Identify which cell holds the provided text, then report its (X, Y) central coordinate. 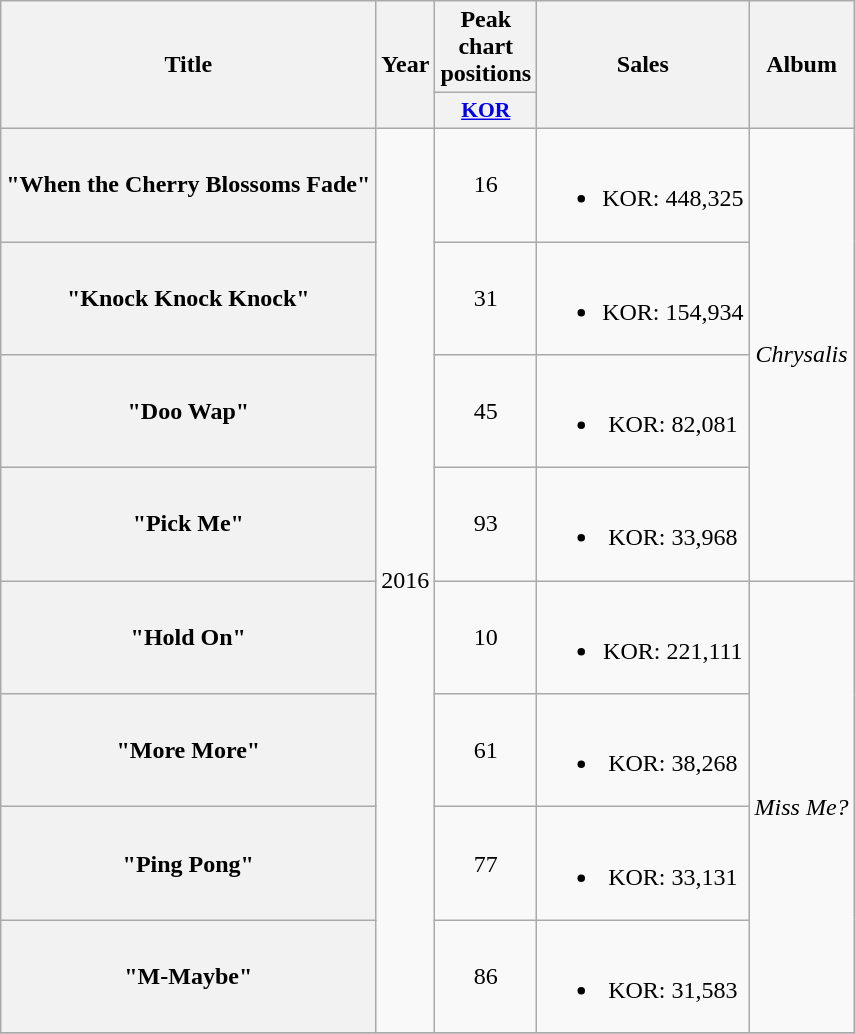
10 (486, 638)
93 (486, 524)
KOR: 31,583 (643, 976)
61 (486, 750)
KOR (486, 111)
KOR: 33,968 (643, 524)
KOR: 221,111 (643, 638)
KOR: 82,081 (643, 412)
KOR: 38,268 (643, 750)
"Doo Wap" (188, 412)
Miss Me? (802, 807)
Album (802, 65)
"When the Cherry Blossoms Fade" (188, 184)
31 (486, 298)
Sales (643, 65)
KOR: 448,325 (643, 184)
"More More" (188, 750)
Chrysalis (802, 354)
"Knock Knock Knock" (188, 298)
Year (406, 65)
2016 (406, 580)
KOR: 33,131 (643, 864)
"Hold On" (188, 638)
KOR: 154,934 (643, 298)
77 (486, 864)
"Ping Pong" (188, 864)
"Pick Me" (188, 524)
86 (486, 976)
Title (188, 65)
Peakchartpositions (486, 47)
16 (486, 184)
45 (486, 412)
"M-Maybe" (188, 976)
